Return (x, y) of the center of cell containing provided text 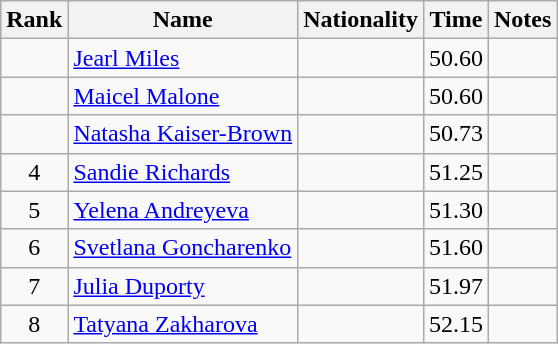
7 (34, 286)
Rank (34, 20)
51.60 (456, 248)
Notes (523, 20)
Julia Duporty (183, 286)
4 (34, 172)
Nationality (361, 20)
Maicel Malone (183, 96)
Name (183, 20)
Tatyana Zakharova (183, 324)
50.73 (456, 134)
51.97 (456, 286)
Jearl Miles (183, 58)
8 (34, 324)
51.30 (456, 210)
51.25 (456, 172)
Natasha Kaiser-Brown (183, 134)
52.15 (456, 324)
6 (34, 248)
Time (456, 20)
Svetlana Goncharenko (183, 248)
Sandie Richards (183, 172)
5 (34, 210)
Yelena Andreyeva (183, 210)
